Scan for the cell matching the given text and deliver its [x, y] coordinate at center. 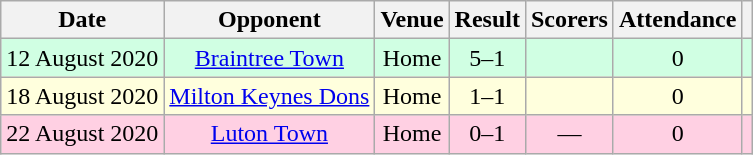
1–1 [487, 96]
Milton Keynes Dons [270, 96]
Venue [412, 20]
Attendance [677, 20]
12 August 2020 [82, 58]
— [569, 134]
Result [487, 20]
22 August 2020 [82, 134]
0–1 [487, 134]
Date [82, 20]
18 August 2020 [82, 96]
Opponent [270, 20]
Braintree Town [270, 58]
5–1 [487, 58]
Luton Town [270, 134]
Scorers [569, 20]
